Locate the cell with the specified text and output its [X, Y] center coordinate. 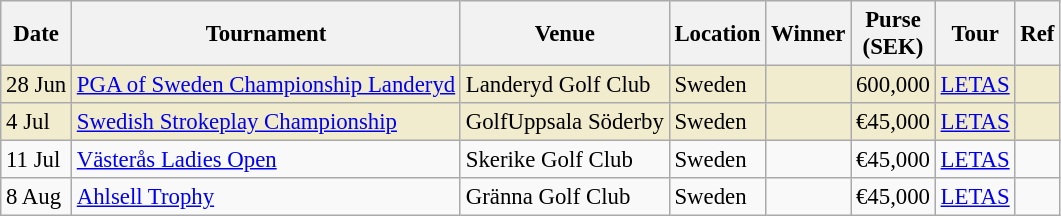
28 Jun [36, 85]
Winner [808, 34]
Tour [975, 34]
600,000 [894, 85]
GolfUppsala Söderby [564, 122]
Location [718, 34]
4 Jul [36, 122]
Venue [564, 34]
Ref [1038, 34]
Gränna Golf Club [564, 197]
8 Aug [36, 197]
Tournament [266, 34]
11 Jul [36, 160]
Västerås Ladies Open [266, 160]
Ahlsell Trophy [266, 197]
Date [36, 34]
Swedish Strokeplay Championship [266, 122]
Landeryd Golf Club [564, 85]
Skerike Golf Club [564, 160]
PGA of Sweden Championship Landeryd [266, 85]
Purse(SEK) [894, 34]
